Return (X, Y) of the center of cell containing provided text 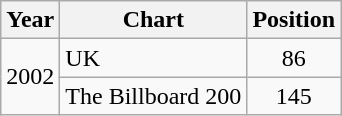
UK (154, 58)
Chart (154, 20)
Year (30, 20)
145 (294, 96)
86 (294, 58)
Position (294, 20)
2002 (30, 77)
The Billboard 200 (154, 96)
